Return the [X, Y] coordinate for the center point of the cell that contains the specified text.  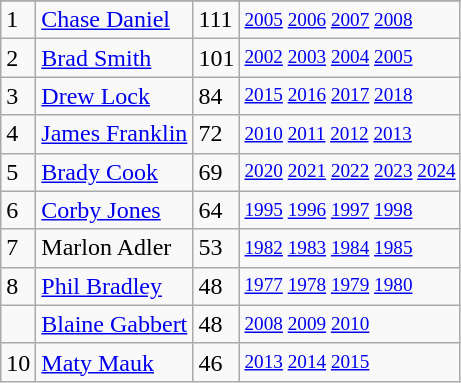
72 [216, 134]
111 [216, 20]
1 [18, 20]
Brad Smith [114, 58]
1977 1978 1979 1980 [350, 286]
7 [18, 248]
10 [18, 362]
101 [216, 58]
84 [216, 96]
2020 2021 2022 2023 2024 [350, 172]
Phil Bradley [114, 286]
Brady Cook [114, 172]
2015 2016 2017 2018 [350, 96]
2010 2011 2012 2013 [350, 134]
46 [216, 362]
Blaine Gabbert [114, 324]
Marlon Adler [114, 248]
3 [18, 96]
Drew Lock [114, 96]
Maty Mauk [114, 362]
1995 1996 1997 1998 [350, 210]
Corby Jones [114, 210]
64 [216, 210]
8 [18, 286]
2005 2006 2007 2008 [350, 20]
2002 2003 2004 2005 [350, 58]
69 [216, 172]
2 [18, 58]
James Franklin [114, 134]
4 [18, 134]
6 [18, 210]
Chase Daniel [114, 20]
2013 2014 2015 [350, 362]
5 [18, 172]
1982 1983 1984 1985 [350, 248]
53 [216, 248]
2008 2009 2010 [350, 324]
